Capture the cell that displays the provided text and extract its [X, Y] central coordinate. 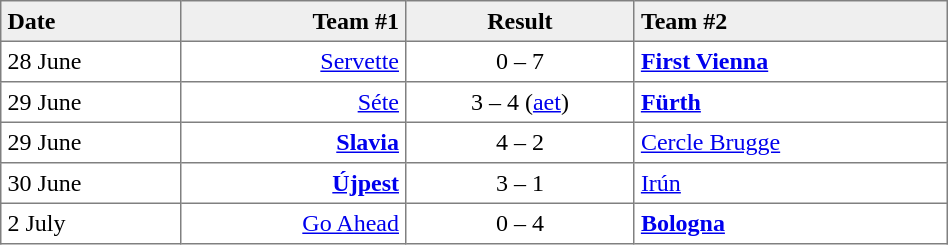
2 July [90, 223]
0 – 7 [520, 61]
28 June [90, 61]
Date [90, 21]
First Vienna [790, 61]
4 – 2 [520, 142]
Bologna [790, 223]
30 June [90, 183]
Team #2 [790, 21]
Slavia [293, 142]
Cercle Brugge [790, 142]
Result [520, 21]
3 – 4 (aet) [520, 102]
0 – 4 [520, 223]
3 – 1 [520, 183]
Irún [790, 183]
Fürth [790, 102]
Team #1 [293, 21]
Servette [293, 61]
Go Ahead [293, 223]
Újpest [293, 183]
Séte [293, 102]
